Provide the (x, y) coordinate of the cell's center where the given text is located.  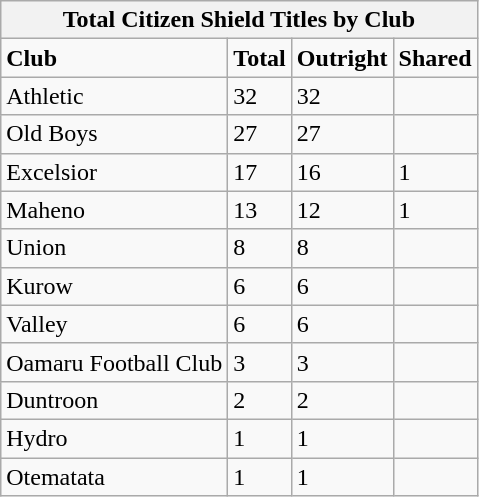
Otematata (114, 477)
Maheno (114, 210)
Union (114, 248)
Excelsior (114, 172)
Club (114, 58)
Shared (435, 58)
Athletic (114, 96)
Hydro (114, 438)
Total Citizen Shield Titles by Club (239, 20)
17 (260, 172)
Oamaru Football Club (114, 362)
16 (342, 172)
Total (260, 58)
Outright (342, 58)
12 (342, 210)
Old Boys (114, 134)
Duntroon (114, 400)
Kurow (114, 286)
Valley (114, 324)
13 (260, 210)
